Extract the (x, y) coordinate from the center of the cell holding the provided text.  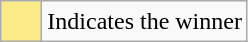
Indicates the winner (145, 22)
